For the text-containing cell, return its midpoint in [X, Y] coordinate format. 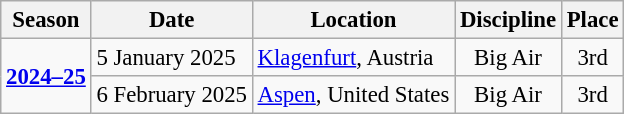
Aspen, United States [353, 95]
Location [353, 20]
Klagenfurt, Austria [353, 58]
Discipline [508, 20]
6 February 2025 [172, 95]
Season [46, 20]
Place [592, 20]
2024–25 [46, 76]
5 January 2025 [172, 58]
Date [172, 20]
